Return (x, y) of the center of cell containing provided text 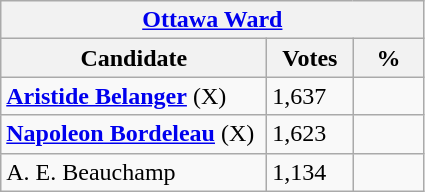
Votes (310, 58)
Napoleon Bordeleau (X) (134, 134)
Candidate (134, 58)
1,623 (310, 134)
A. E. Beauchamp (134, 172)
1,134 (310, 172)
Aristide Belanger (X) (134, 96)
% (388, 58)
1,637 (310, 96)
Ottawa Ward (212, 20)
